Return the (x, y) coordinate for the center point of the cell that contains the specified text.  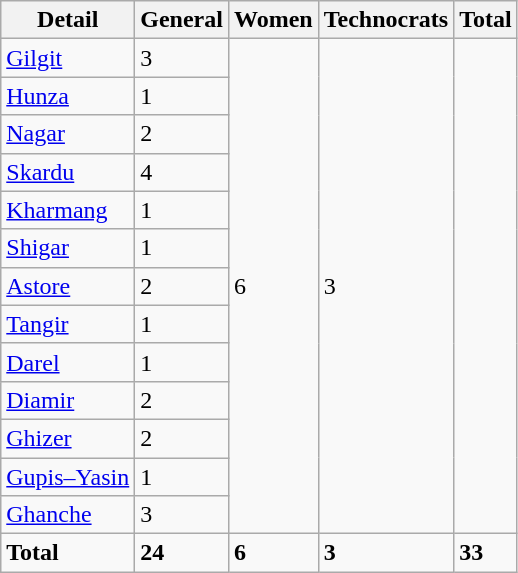
Ghanche (68, 515)
Hunza (68, 96)
Astore (68, 286)
Diamir (68, 400)
Tangir (68, 324)
General (182, 20)
24 (182, 553)
Gupis–Yasin (68, 477)
Nagar (68, 134)
Darel (68, 362)
Technocrats (386, 20)
Shigar (68, 248)
33 (486, 553)
Kharmang (68, 210)
Gilgit (68, 58)
4 (182, 172)
Detail (68, 20)
Women (273, 20)
Ghizer (68, 438)
Skardu (68, 172)
